From the cell containing the given text, extract its center point as [X, Y] coordinate. 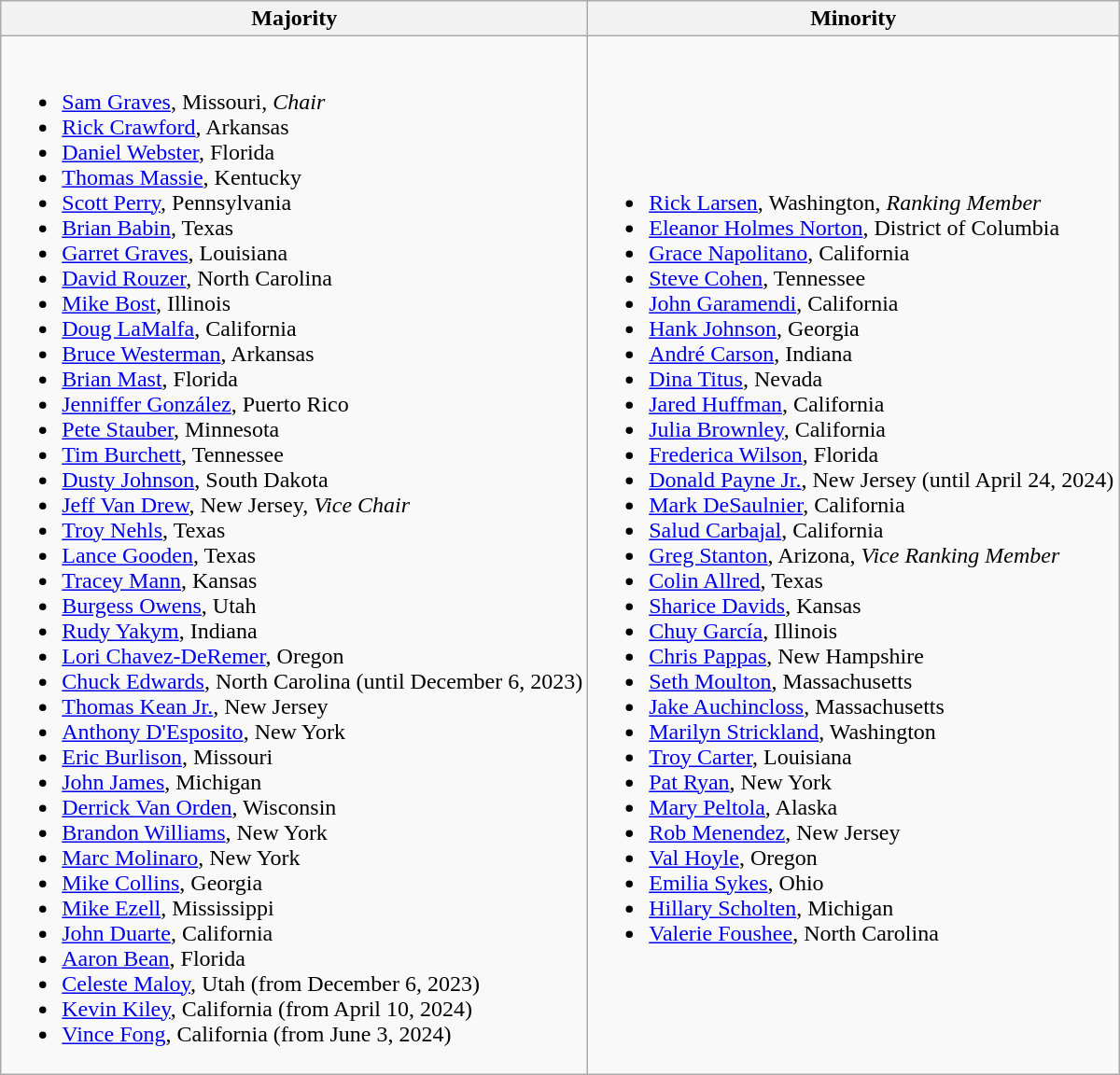
Majority [295, 19]
Minority [853, 19]
